Extract the (X, Y) coordinate from the center of the cell holding the provided text.  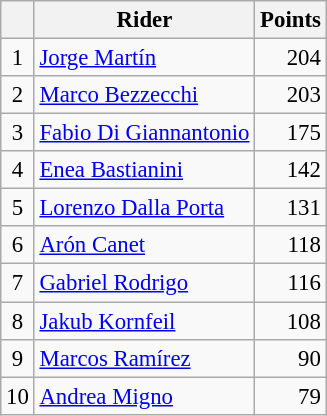
5 (18, 208)
8 (18, 321)
Enea Bastianini (144, 170)
Fabio Di Giannantonio (144, 133)
204 (290, 58)
79 (290, 396)
203 (290, 95)
4 (18, 170)
142 (290, 170)
90 (290, 358)
9 (18, 358)
3 (18, 133)
116 (290, 283)
Points (290, 20)
Rider (144, 20)
1 (18, 58)
131 (290, 208)
10 (18, 396)
108 (290, 321)
Lorenzo Dalla Porta (144, 208)
118 (290, 245)
Marco Bezzecchi (144, 95)
Jorge Martín (144, 58)
6 (18, 245)
Arón Canet (144, 245)
2 (18, 95)
175 (290, 133)
Jakub Kornfeil (144, 321)
7 (18, 283)
Andrea Migno (144, 396)
Gabriel Rodrigo (144, 283)
Marcos Ramírez (144, 358)
